Identify which cell holds the provided text, then report its [X, Y] central coordinate. 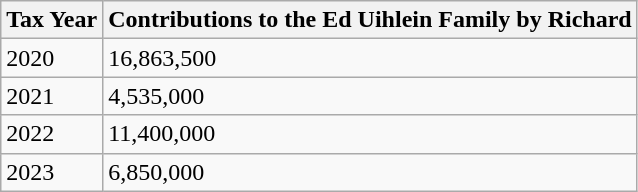
16,863,500 [370, 58]
6,850,000 [370, 172]
2022 [52, 134]
11,400,000 [370, 134]
2020 [52, 58]
2023 [52, 172]
Contributions to the Ed Uihlein Family by Richard [370, 20]
4,535,000 [370, 96]
Tax Year [52, 20]
2021 [52, 96]
